Find where the given text appears and provide that cell's center as [X, Y] coordinate. 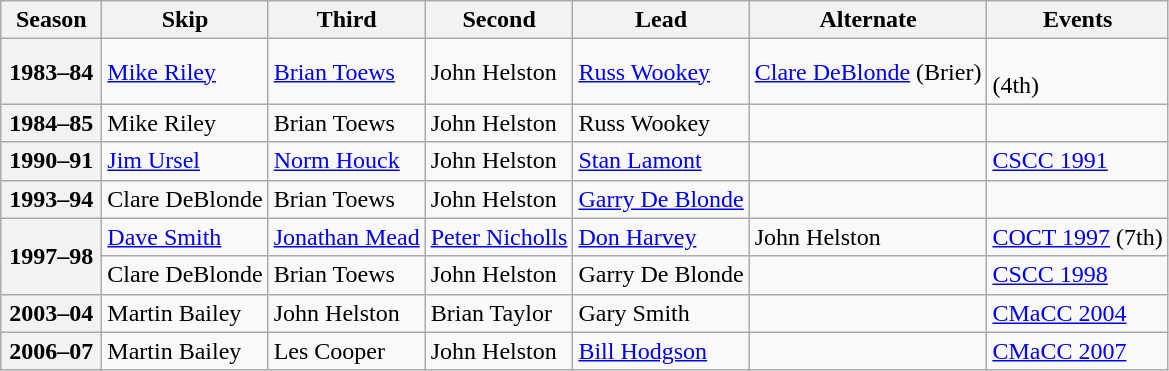
COCT 1997 (7th) [1078, 237]
Gary Smith [661, 313]
Don Harvey [661, 237]
Clare DeBlonde (Brier) [868, 72]
1997–98 [52, 256]
Skip [185, 20]
Bill Hodgson [661, 351]
2006–07 [52, 351]
Les Cooper [346, 351]
CMaCC 2004 [1078, 313]
Season [52, 20]
1984–85 [52, 123]
Lead [661, 20]
Second [499, 20]
Jonathan Mead [346, 237]
Jim Ursel [185, 161]
1990–91 [52, 161]
Third [346, 20]
Events [1078, 20]
CSCC 1991 [1078, 161]
1993–94 [52, 199]
Stan Lamont [661, 161]
1983–84 [52, 72]
Alternate [868, 20]
Norm Houck [346, 161]
(4th) [1078, 72]
Dave Smith [185, 237]
2003–04 [52, 313]
Brian Taylor [499, 313]
CSCC 1998 [1078, 275]
Peter Nicholls [499, 237]
CMaCC 2007 [1078, 351]
